Output the (x, y) coordinate of the center of the cell containing the given text.  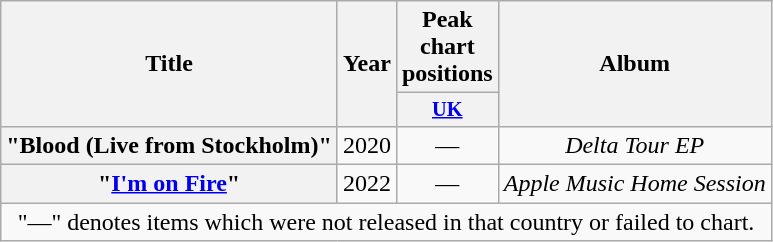
2020 (366, 145)
UK (447, 110)
Year (366, 64)
2022 (366, 184)
"—" denotes items which were not released in that country or failed to chart. (386, 222)
"I'm on Fire" (170, 184)
"Blood (Live from Stockholm)" (170, 145)
Apple Music Home Session (634, 184)
Peak chart positions (447, 47)
Album (634, 64)
Delta Tour EP (634, 145)
Title (170, 64)
